Capture the cell that displays the provided text and extract its [x, y] central coordinate. 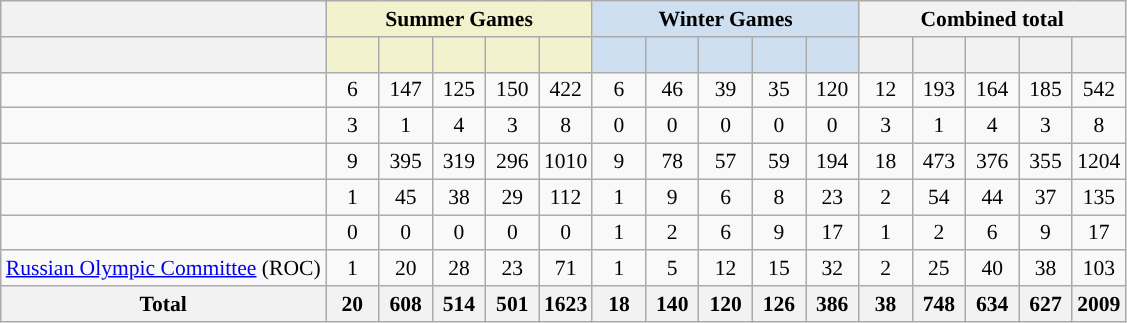
5 [672, 268]
Total [164, 304]
44 [992, 197]
54 [938, 197]
28 [458, 268]
422 [566, 90]
164 [992, 90]
135 [1098, 197]
748 [938, 304]
473 [938, 161]
185 [1046, 90]
59 [778, 161]
514 [458, 304]
46 [672, 90]
40 [992, 268]
150 [512, 90]
1204 [1098, 161]
395 [406, 161]
542 [1098, 90]
112 [566, 197]
Russian Olympic Committee (ROC) [164, 268]
Winter Games [726, 19]
501 [512, 304]
32 [832, 268]
2009 [1098, 304]
39 [726, 90]
35 [778, 90]
1623 [566, 304]
37 [1046, 197]
103 [1098, 268]
627 [1046, 304]
319 [458, 161]
25 [938, 268]
140 [672, 304]
29 [512, 197]
57 [726, 161]
71 [566, 268]
147 [406, 90]
15 [778, 268]
126 [778, 304]
376 [992, 161]
608 [406, 304]
355 [1046, 161]
386 [832, 304]
Summer Games [460, 19]
194 [832, 161]
296 [512, 161]
125 [458, 90]
Combined total [992, 19]
45 [406, 197]
78 [672, 161]
1010 [566, 161]
634 [992, 304]
193 [938, 90]
